Detect which cell encompasses the target text, then output its [x, y] center coordinate. 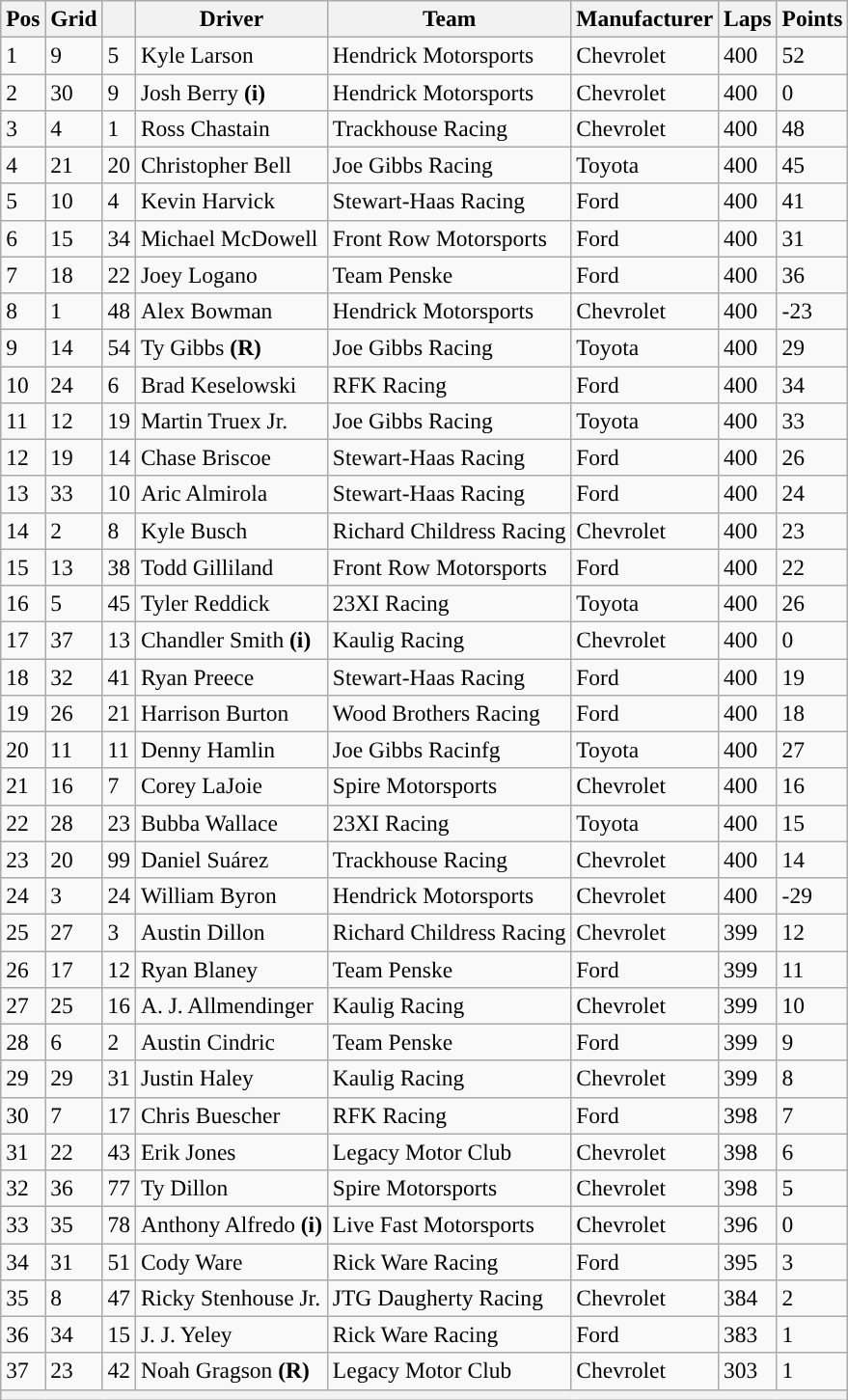
Corey LaJoie [232, 786]
Chris Buescher [232, 1115]
77 [119, 1188]
54 [119, 347]
Pos [23, 18]
Tyler Reddick [232, 603]
99 [119, 860]
Driver [232, 18]
Kyle Busch [232, 531]
Michael McDowell [232, 238]
43 [119, 1152]
-29 [812, 895]
Bubba Wallace [232, 823]
A. J. Allmendinger [232, 1005]
383 [749, 1334]
Chase Briscoe [232, 457]
Harrison Burton [232, 713]
Joe Gibbs Racinfg [449, 750]
William Byron [232, 895]
Team [449, 18]
78 [119, 1224]
Chandler Smith (i) [232, 640]
Ricky Stenhouse Jr. [232, 1298]
395 [749, 1261]
Martin Truex Jr. [232, 421]
Ross Chastain [232, 128]
Ty Gibbs (R) [232, 347]
Todd Gilliland [232, 567]
Ryan Blaney [232, 969]
Joey Logano [232, 275]
Daniel Suárez [232, 860]
396 [749, 1224]
51 [119, 1261]
303 [749, 1371]
Ryan Preece [232, 676]
Laps [749, 18]
Christopher Bell [232, 165]
47 [119, 1298]
JTG Daugherty Racing [449, 1298]
Austin Dillon [232, 932]
52 [812, 55]
Alex Bowman [232, 311]
Manufacturer [644, 18]
Brad Keselowski [232, 384]
Cody Ware [232, 1261]
384 [749, 1298]
38 [119, 567]
-23 [812, 311]
J. J. Yeley [232, 1334]
Justin Haley [232, 1079]
Grid [73, 18]
Denny Hamlin [232, 750]
Ty Dillon [232, 1188]
42 [119, 1371]
Kyle Larson [232, 55]
Anthony Alfredo (i) [232, 1224]
Live Fast Motorsports [449, 1224]
Austin Cindric [232, 1042]
Kevin Harvick [232, 202]
Erik Jones [232, 1152]
Points [812, 18]
Aric Almirola [232, 494]
Wood Brothers Racing [449, 713]
Josh Berry (i) [232, 92]
Noah Gragson (R) [232, 1371]
